Determine the (X, Y) coordinate at the center of the cell enclosing the given text.  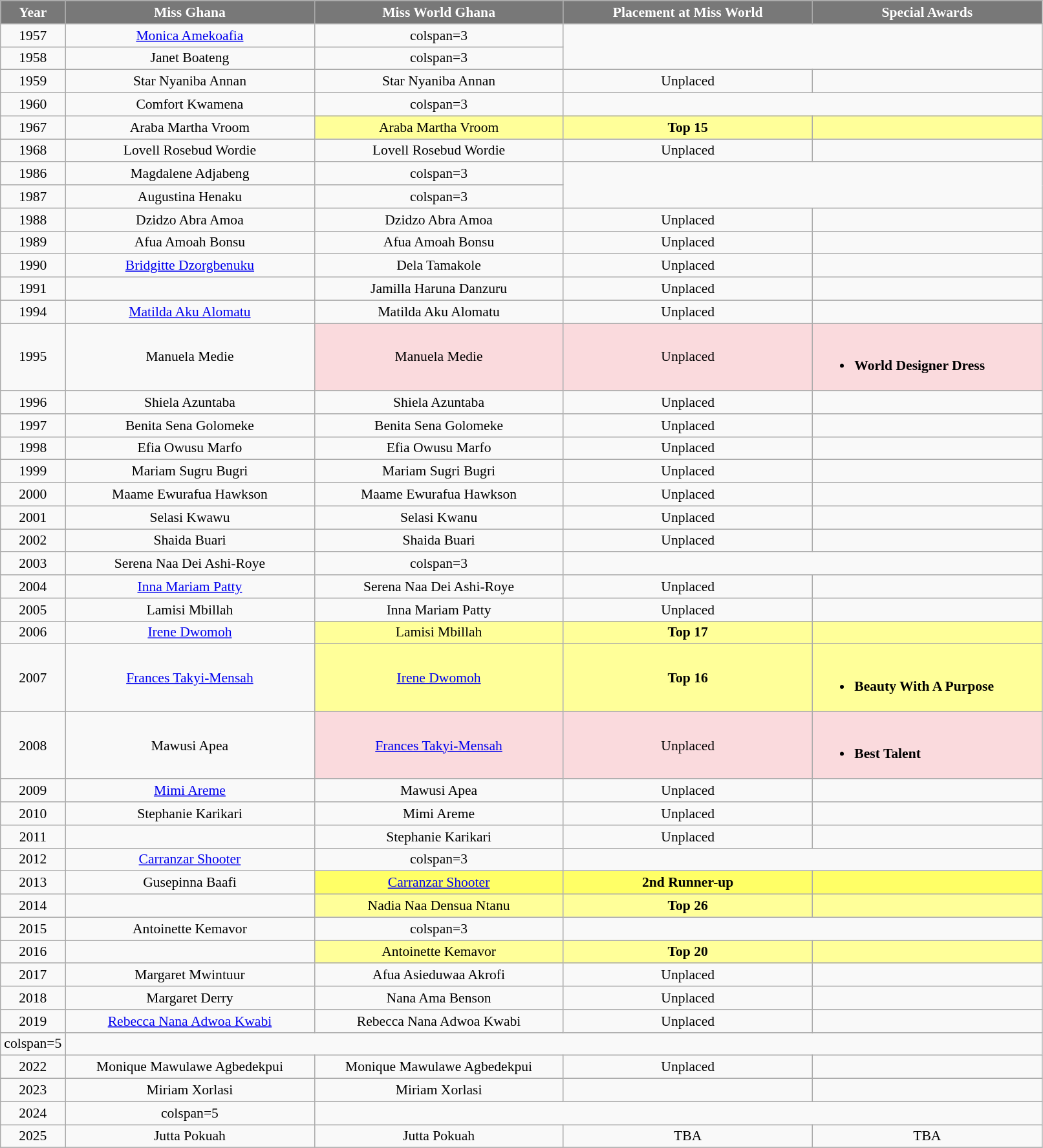
Top 15 (688, 127)
2005 (33, 610)
Placement at Miss World (688, 12)
2014 (33, 906)
2016 (33, 952)
2018 (33, 998)
2008 (33, 745)
1997 (33, 426)
Janet Boateng (190, 58)
2009 (33, 791)
2025 (33, 1136)
1990 (33, 266)
2013 (33, 883)
World Designer Dress (927, 357)
Best Talent (927, 745)
2023 (33, 1090)
1986 (33, 174)
1994 (33, 312)
Gusepinna Baafi (190, 883)
2017 (33, 975)
2001 (33, 517)
Selasi Kwawu (190, 517)
Special Awards (927, 12)
Top 16 (688, 678)
1991 (33, 289)
1998 (33, 448)
Margaret Derry (190, 998)
2000 (33, 495)
1989 (33, 243)
Top 20 (688, 952)
Dela Tamakole (438, 266)
1999 (33, 471)
Top 17 (688, 633)
2004 (33, 587)
2015 (33, 929)
1987 (33, 197)
Nadia Naa Densua Ntanu (438, 906)
2011 (33, 837)
2012 (33, 860)
Margaret Mwintuur (190, 975)
Comfort Kwamena (190, 105)
2nd Runner-up (688, 883)
1960 (33, 105)
Jamilla Haruna Danzuru (438, 289)
2024 (33, 1113)
1996 (33, 402)
Bridgitte Dzorgbenuku (190, 266)
1959 (33, 81)
2007 (33, 678)
Afua Asieduwaa Akrofi (438, 975)
Miss World Ghana (438, 12)
2006 (33, 633)
Beauty With A Purpose (927, 678)
1995 (33, 357)
2002 (33, 541)
Magdalene Adjabeng (190, 174)
Mariam Sugru Bugri (190, 471)
Nana Ama Benson (438, 998)
Mariam Sugri Bugri (438, 471)
2003 (33, 564)
Monica Amekoafia (190, 36)
1958 (33, 58)
1957 (33, 36)
Year (33, 12)
2010 (33, 814)
1968 (33, 151)
Miss Ghana (190, 12)
2022 (33, 1067)
1988 (33, 220)
Selasi Kwanu (438, 517)
Top 26 (688, 906)
1967 (33, 127)
Augustina Henaku (190, 197)
2019 (33, 1021)
